Find where the given text appears and provide that cell's center as (x, y) coordinate. 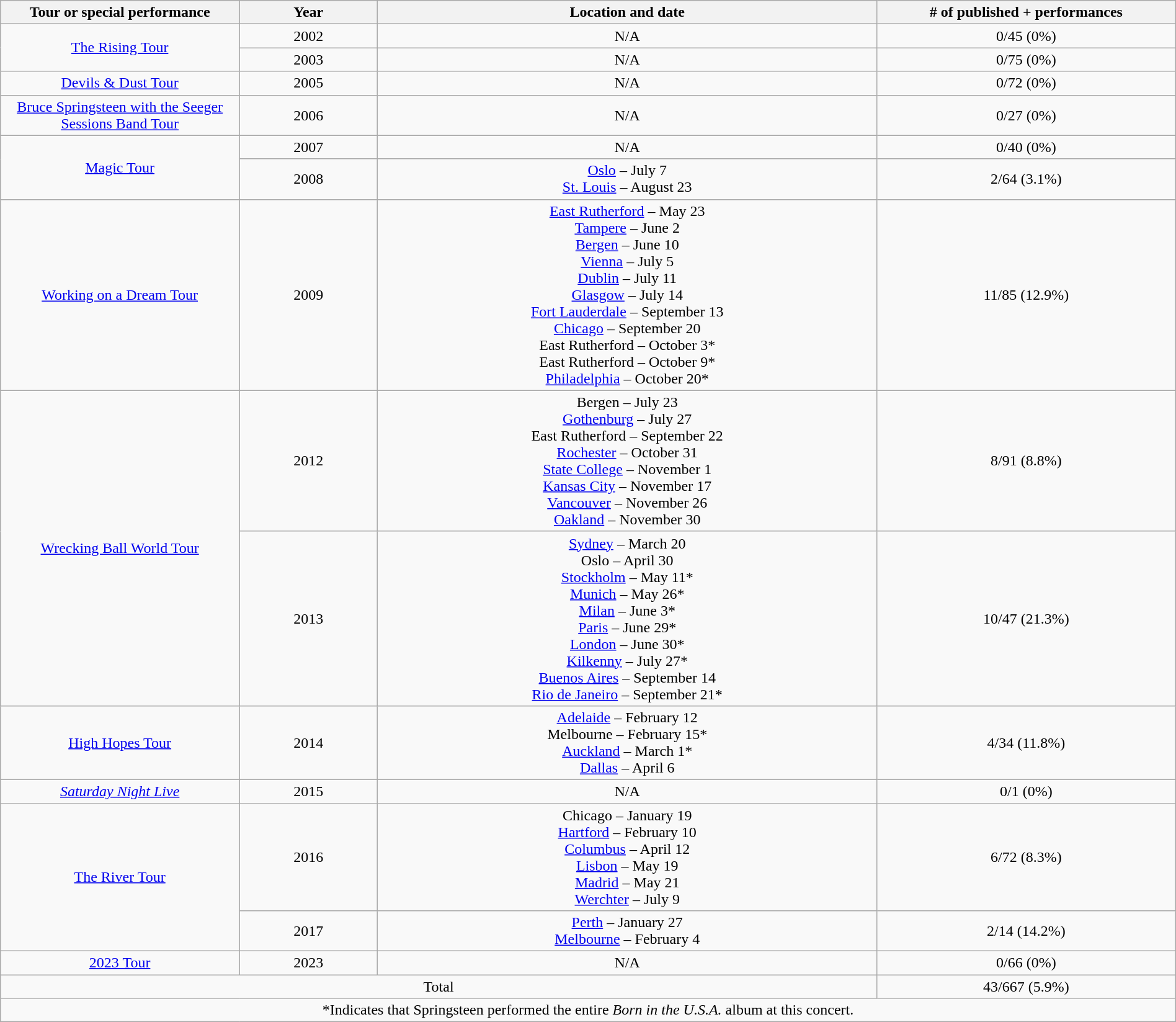
2003 (309, 60)
0/72 (0%) (1026, 83)
0/40 (0%) (1026, 147)
Chicago – January 19Hartford – February 10Columbus – April 12Lisbon – May 19Madrid – May 21Werchter – July 9 (628, 856)
2017 (309, 931)
Location and date (628, 12)
Devils & Dust Tour (120, 83)
0/1 (0%) (1026, 791)
2023 (309, 963)
Magic Tour (120, 168)
6/72 (8.3%) (1026, 856)
11/85 (12.9%) (1026, 295)
2014 (309, 742)
2016 (309, 856)
Tour or special performance (120, 12)
2005 (309, 83)
2008 (309, 179)
2009 (309, 295)
8/91 (8.8%) (1026, 460)
Total (439, 987)
4/34 (11.8%) (1026, 742)
2023 Tour (120, 963)
2012 (309, 460)
Bruce Springsteen with the Seeger Sessions Band Tour (120, 115)
Perth – January 27Melbourne – February 4 (628, 931)
2002 (309, 36)
Wrecking Ball World Tour (120, 548)
2007 (309, 147)
0/66 (0%) (1026, 963)
10/47 (21.3%) (1026, 618)
2013 (309, 618)
0/45 (0%) (1026, 36)
Year (309, 12)
Oslo – July 7St. Louis – August 23 (628, 179)
43/667 (5.9%) (1026, 987)
0/27 (0%) (1026, 115)
Adelaide – February 12Melbourne – February 15*Auckland – March 1*Dallas – April 6 (628, 742)
2/64 (3.1%) (1026, 179)
2006 (309, 115)
2015 (309, 791)
High Hopes Tour (120, 742)
The Rising Tour (120, 48)
2/14 (14.2%) (1026, 931)
0/75 (0%) (1026, 60)
Saturday Night Live (120, 791)
# of published + performances (1026, 12)
Working on a Dream Tour (120, 295)
The River Tour (120, 877)
*Indicates that Springsteen performed the entire Born in the U.S.A. album at this concert. (588, 1010)
